Extract the (x, y) coordinate from the center of the cell holding the provided text.  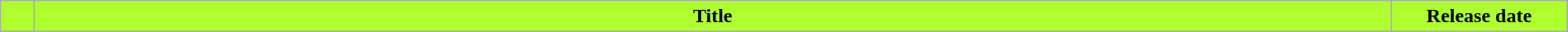
Title (713, 16)
Release date (1480, 16)
